Pinpoint the cell where the given text exists, returning its (X, Y) midpoint coordinate. 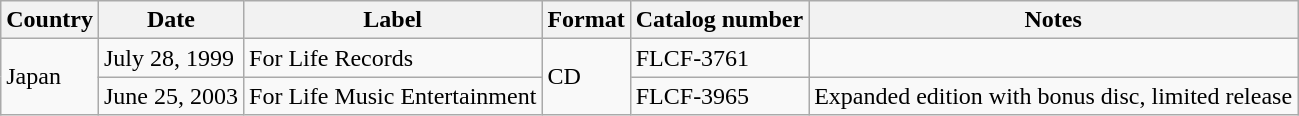
For Life Music Entertainment (393, 96)
Expanded edition with bonus disc, limited release (1054, 96)
Country (50, 20)
FLCF-3761 (719, 58)
CD (586, 77)
Notes (1054, 20)
FLCF-3965 (719, 96)
Format (586, 20)
Japan (50, 77)
Date (170, 20)
Catalog number (719, 20)
June 25, 2003 (170, 96)
July 28, 1999 (170, 58)
Label (393, 20)
For Life Records (393, 58)
